From the cell containing the given text, extract its center point as (X, Y) coordinate. 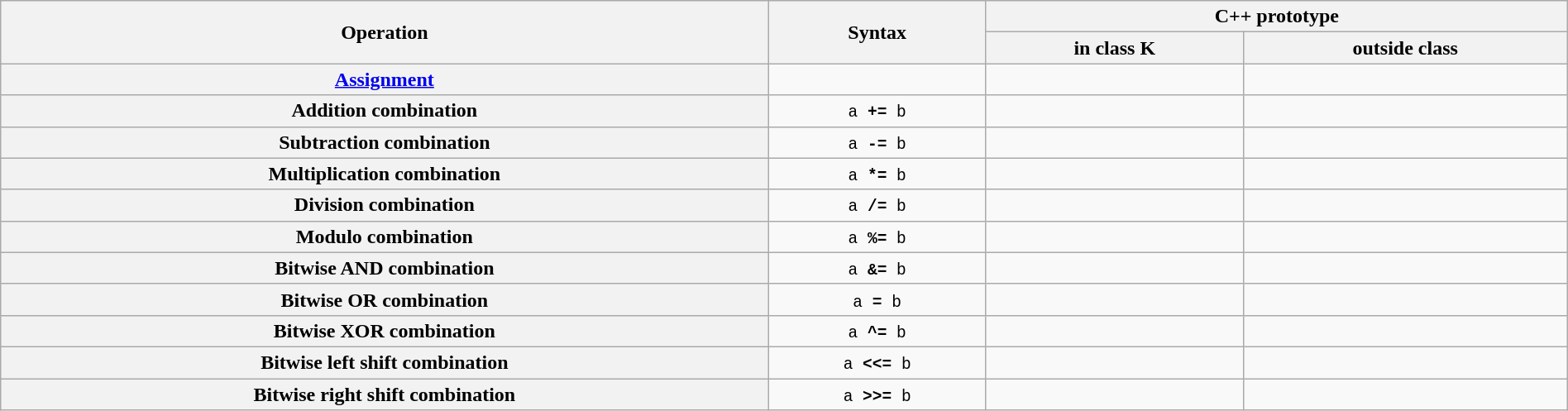
a = b (877, 299)
a *= b (877, 174)
a -= b (877, 142)
Bitwise OR combination (385, 299)
Assignment (385, 79)
Operation (385, 32)
a ^= b (877, 331)
Syntax (877, 32)
a &= b (877, 268)
a %= b (877, 237)
Bitwise AND combination (385, 268)
a >>= b (877, 394)
Subtraction combination (385, 142)
Division combination (385, 205)
Bitwise XOR combination (385, 331)
Addition combination (385, 111)
Multiplication combination (385, 174)
Bitwise left shift combination (385, 362)
a <<= b (877, 362)
Bitwise right shift combination (385, 394)
Modulo combination (385, 237)
a /= b (877, 205)
C++ prototype (1277, 17)
outside class (1405, 48)
a += b (877, 111)
in class K (1115, 48)
